Find where the given text appears and provide that cell's center as (X, Y) coordinate. 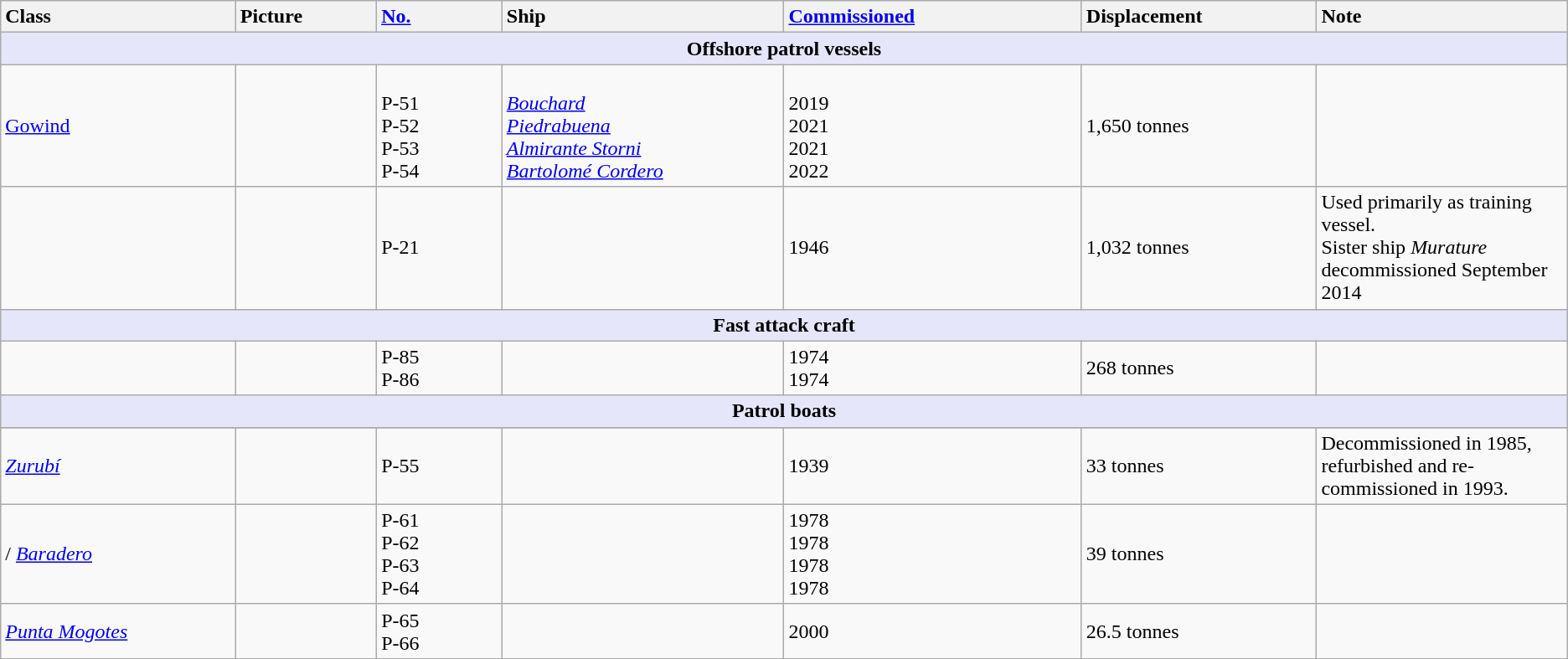
2000 (933, 631)
26.5 tonnes (1199, 631)
19741974 (933, 368)
P-55 (440, 466)
Class (119, 17)
P-21 (440, 248)
1978197819781978 (933, 554)
Note (1442, 17)
Punta Mogotes (119, 631)
Picture (306, 17)
Ship (643, 17)
1939 (933, 466)
Gowind (119, 126)
Offshore patrol vessels (784, 49)
Patrol boats (784, 411)
No. (440, 17)
P-61P-62P-63P-64 (440, 554)
/ Baradero (119, 554)
BouchardPiedrabuenaAlmirante StorniBartolomé Cordero (643, 126)
Commissioned (933, 17)
P-65P-66 (440, 631)
P-85P-86 (440, 368)
Decommissioned in 1985, refurbished and re-commissioned in 1993. (1442, 466)
2019202120212022 (933, 126)
Fast attack craft (784, 325)
1,650 tonnes (1199, 126)
Zurubí (119, 466)
Used primarily as training vessel.Sister ship Murature decommissioned September 2014 (1442, 248)
1,032 tonnes (1199, 248)
P-51P-52P-53P-54 (440, 126)
39 tonnes (1199, 554)
Displacement (1199, 17)
33 tonnes (1199, 466)
1946 (933, 248)
268 tonnes (1199, 368)
